Find where the given text appears and provide that cell's center as (X, Y) coordinate. 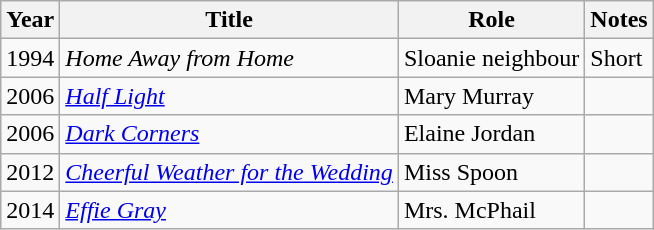
Sloanie neighbour (491, 58)
Cheerful Weather for the Wedding (230, 172)
Miss Spoon (491, 172)
Home Away from Home (230, 58)
Year (30, 20)
Dark Corners (230, 134)
1994 (30, 58)
Role (491, 20)
Effie Gray (230, 210)
Mrs. McPhail (491, 210)
Mary Murray (491, 96)
Notes (619, 20)
2014 (30, 210)
Half Light (230, 96)
2012 (30, 172)
Short (619, 58)
Elaine Jordan (491, 134)
Title (230, 20)
